Pinpoint the cell where the given text exists, returning its (x, y) midpoint coordinate. 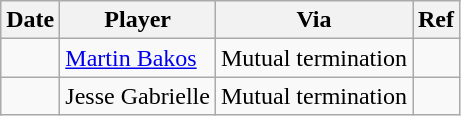
Date (30, 20)
Martin Bakos (138, 58)
Player (138, 20)
Via (314, 20)
Jesse Gabrielle (138, 96)
Ref (436, 20)
